Identify which cell holds the provided text, then report its (x, y) central coordinate. 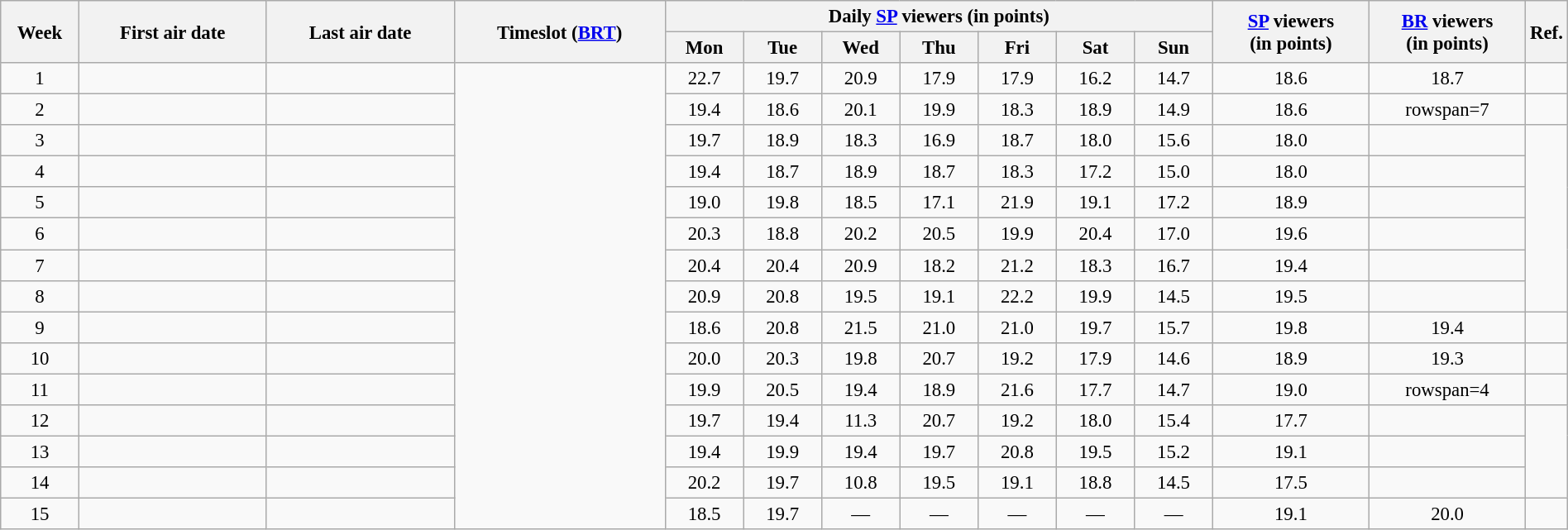
4 (40, 172)
5 (40, 203)
19.6 (1290, 234)
9 (40, 327)
22.2 (1017, 296)
2 (40, 110)
16.2 (1095, 79)
17.5 (1290, 483)
15.0 (1174, 172)
SP viewers(in points) (1290, 31)
1 (40, 79)
21.2 (1017, 265)
19.3 (1447, 358)
15 (40, 513)
BR viewers(in points) (1447, 31)
15.2 (1174, 451)
14.6 (1174, 358)
Week (40, 31)
Sat (1095, 48)
rowspan=7 (1447, 110)
6 (40, 234)
11 (40, 389)
21.9 (1017, 203)
17.0 (1174, 234)
First air date (172, 31)
7 (40, 265)
14 (40, 483)
Sun (1174, 48)
10.8 (860, 483)
10 (40, 358)
Fri (1017, 48)
22.7 (705, 79)
21.5 (860, 327)
rowspan=4 (1447, 389)
Ref. (1546, 31)
Last air date (361, 31)
21.6 (1017, 389)
3 (40, 141)
12 (40, 421)
13 (40, 451)
Timeslot (BRT) (559, 31)
15.7 (1174, 327)
Daily SP viewers (in points) (939, 17)
15.4 (1174, 421)
Mon (705, 48)
Thu (939, 48)
11.3 (860, 421)
8 (40, 296)
Tue (782, 48)
16.9 (939, 141)
20.1 (860, 110)
17.1 (939, 203)
15.6 (1174, 141)
18.2 (939, 265)
14.9 (1174, 110)
16.7 (1174, 265)
Wed (860, 48)
